Pinpoint the cell where the given text exists, returning its (X, Y) midpoint coordinate. 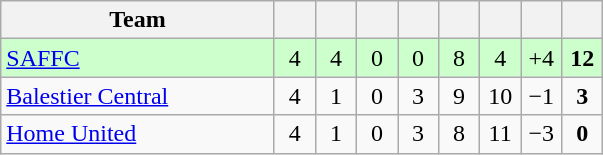
12 (582, 58)
−1 (542, 96)
10 (500, 96)
Home United (138, 134)
9 (460, 96)
−3 (542, 134)
SAFFC (138, 58)
+4 (542, 58)
Balestier Central (138, 96)
11 (500, 134)
Team (138, 20)
